From the cell containing the given text, extract its center point as [X, Y] coordinate. 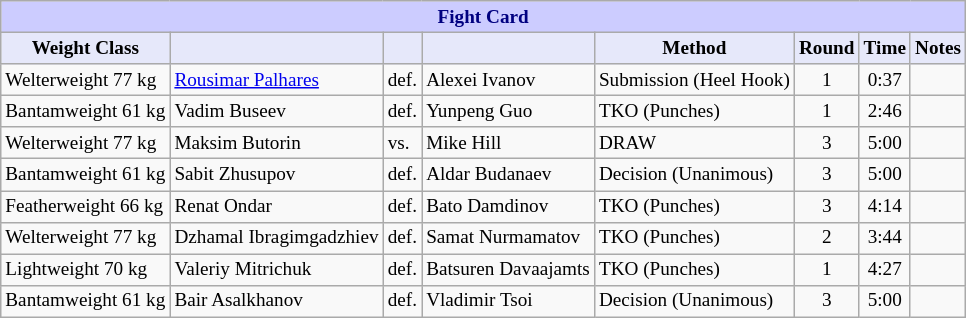
Submission (Heel Hook) [694, 80]
Weight Class [86, 48]
DRAW [694, 143]
Yunpeng Guo [508, 111]
Valeriy Mitrichuk [276, 270]
Maksim Butorin [276, 143]
Bair Asalkhanov [276, 301]
Dzhamal Ibragimgadzhiev [276, 238]
Vladimir Tsoi [508, 301]
Mike Hill [508, 143]
0:37 [884, 80]
Renat Ondar [276, 206]
Alexei Ivanov [508, 80]
vs. [402, 143]
Time [884, 48]
3:44 [884, 238]
Batsuren Davaajamts [508, 270]
Fight Card [484, 17]
Rousimar Palhares [276, 80]
Bato Damdinov [508, 206]
4:14 [884, 206]
Featherweight 66 kg [86, 206]
Vadim Buseev [276, 111]
Samat Nurmamatov [508, 238]
Notes [938, 48]
Lightweight 70 kg [86, 270]
2 [826, 238]
4:27 [884, 270]
Round [826, 48]
Aldar Budanaev [508, 175]
Method [694, 48]
2:46 [884, 111]
Sabit Zhusupov [276, 175]
